Scan for the cell matching the given text and deliver its (x, y) coordinate at center. 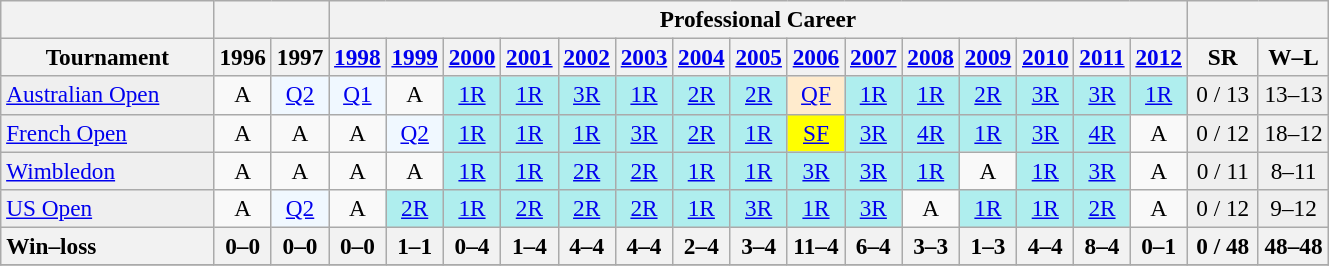
2006 (816, 57)
SR (1222, 57)
1998 (358, 57)
6–4 (874, 246)
2007 (874, 57)
Win–loss (108, 246)
SF (816, 133)
2010 (1046, 57)
1997 (300, 57)
3–3 (930, 246)
Professional Career (758, 19)
2011 (1102, 57)
2004 (702, 57)
0 / 13 (1222, 95)
11–4 (816, 246)
2005 (758, 57)
2001 (530, 57)
18–12 (1294, 133)
1–3 (988, 246)
Australian Open (108, 95)
2–4 (702, 246)
2009 (988, 57)
0 / 11 (1222, 170)
2000 (472, 57)
0–1 (1158, 246)
2012 (1158, 57)
3–4 (758, 246)
0 / 48 (1222, 246)
2002 (586, 57)
Tournament (108, 57)
13–13 (1294, 95)
8–4 (1102, 246)
1999 (414, 57)
Q1 (358, 95)
2008 (930, 57)
QF (816, 95)
9–12 (1294, 208)
W–L (1294, 57)
0–4 (472, 246)
48–48 (1294, 246)
US Open (108, 208)
2003 (644, 57)
1–4 (530, 246)
8–11 (1294, 170)
French Open (108, 133)
1–1 (414, 246)
1996 (242, 57)
Wimbledon (108, 170)
